Return the [X, Y] coordinate for the center point of the cell that contains the specified text.  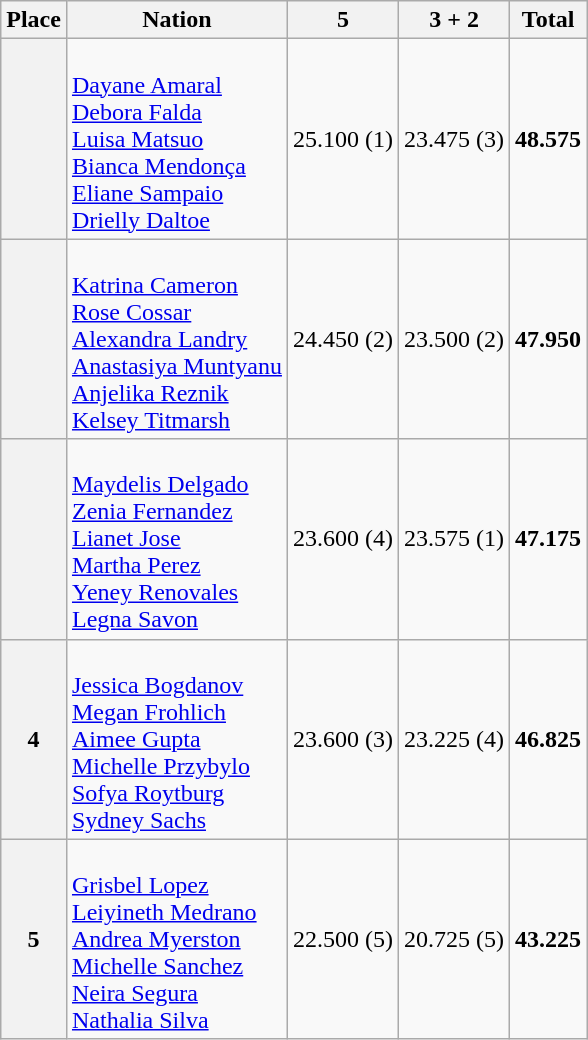
23.475 (3) [454, 139]
Dayane AmaralDebora FaldaLuisa MatsuoBianca MendonçaEliane SampaioDrielly Daltoe [176, 139]
Jessica BogdanovMegan FrohlichAimee GuptaMichelle PrzybyloSofya RoytburgSydney Sachs [176, 739]
46.825 [548, 739]
Grisbel LopezLeiyineth MedranoAndrea MyerstonMichelle SanchezNeira SeguraNathalia Silva [176, 939]
47.950 [548, 339]
3 + 2 [454, 20]
Katrina CameronRose CossarAlexandra LandryAnastasiya MuntyanuAnjelika ReznikKelsey Titmarsh [176, 339]
Total [548, 20]
23.600 (4) [342, 539]
23.225 (4) [454, 739]
Place [34, 20]
24.450 (2) [342, 339]
22.500 (5) [342, 939]
Nation [176, 20]
48.575 [548, 139]
Maydelis DelgadoZenia FernandezLianet JoseMartha PerezYeney RenovalesLegna Savon [176, 539]
25.100 (1) [342, 139]
23.575 (1) [454, 539]
4 [34, 739]
43.225 [548, 939]
23.600 (3) [342, 739]
23.500 (2) [454, 339]
20.725 (5) [454, 939]
47.175 [548, 539]
